Determine the (x, y) coordinate at the center of the cell enclosing the given text.  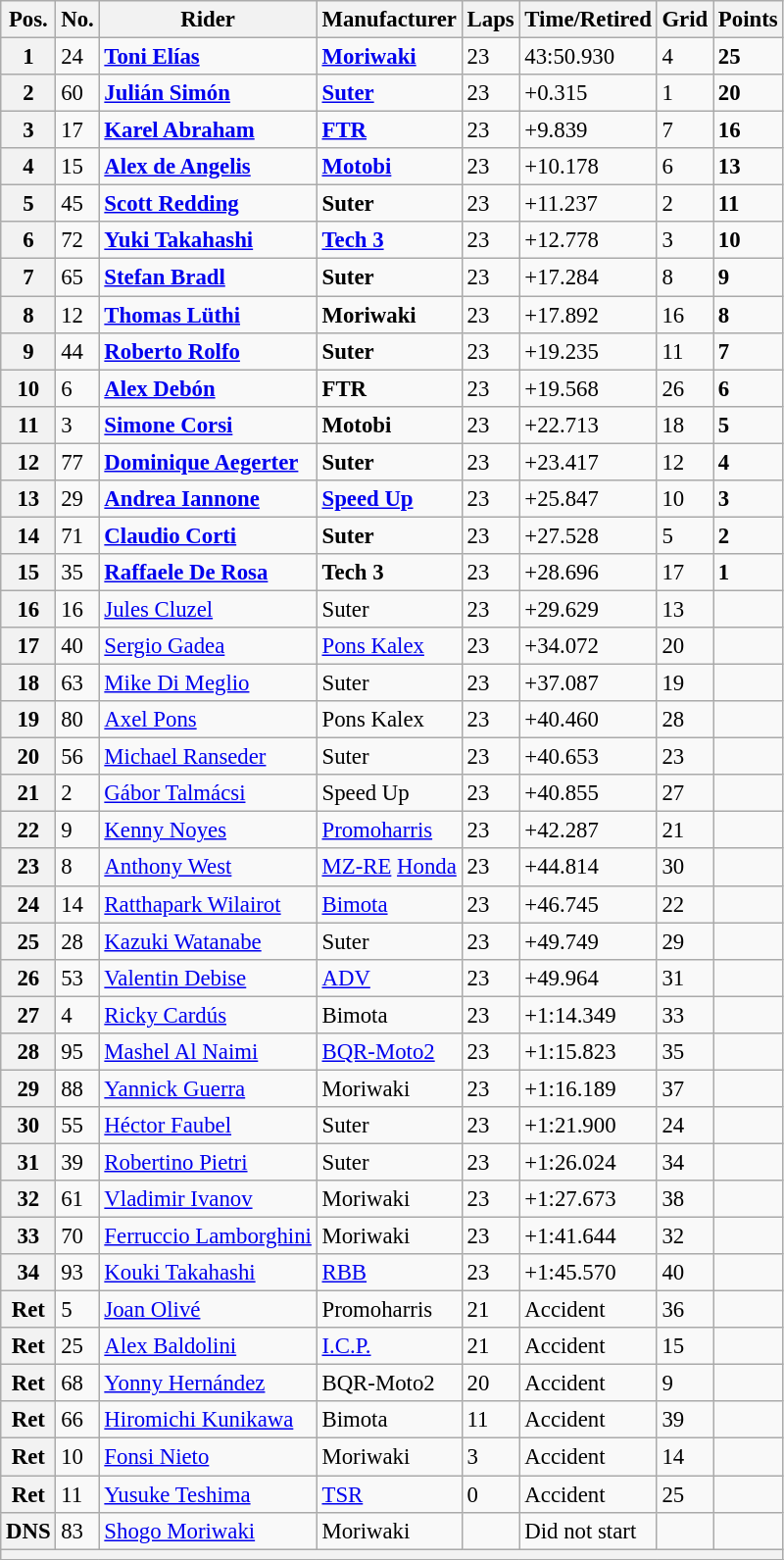
+1:45.570 (588, 1273)
+1:26.024 (588, 1162)
Kouki Takahashi (208, 1273)
RBB (389, 1273)
+1:21.900 (588, 1126)
+27.528 (588, 535)
+23.417 (588, 462)
Pos. (28, 20)
+34.072 (588, 646)
Ratthapark Wilairot (208, 904)
Mike Di Meglio (208, 683)
Grid (684, 20)
44 (77, 351)
+0.315 (588, 93)
+40.855 (588, 793)
60 (77, 93)
Time/Retired (588, 20)
Alex Baldolini (208, 1346)
+28.696 (588, 573)
Stefan Bradl (208, 277)
38 (684, 1199)
83 (77, 1531)
56 (77, 757)
Kazuki Watanabe (208, 941)
Yannick Guerra (208, 1088)
+11.237 (588, 204)
88 (77, 1088)
Shogo Moriwaki (208, 1531)
Points (749, 20)
Simone Corsi (208, 425)
Yonny Hernández (208, 1384)
Robertino Pietri (208, 1162)
Scott Redding (208, 204)
65 (77, 277)
Karel Abraham (208, 130)
+44.814 (588, 868)
Toni Elías (208, 57)
Roberto Rolfo (208, 351)
Dominique Aegerter (208, 462)
+37.087 (588, 683)
Thomas Lüthi (208, 315)
70 (77, 1236)
+1:41.644 (588, 1236)
+17.892 (588, 315)
+9.839 (588, 130)
71 (77, 535)
+12.778 (588, 240)
+1:14.349 (588, 1015)
55 (77, 1126)
Laps (490, 20)
+1:15.823 (588, 1052)
+49.749 (588, 941)
43:50.930 (588, 57)
Did not start (588, 1531)
No. (77, 20)
+19.235 (588, 351)
Fonsi Nieto (208, 1457)
77 (77, 462)
+10.178 (588, 167)
+19.568 (588, 388)
0 (490, 1494)
Alex Debón (208, 388)
Jules Cluzel (208, 609)
Anthony West (208, 868)
+42.287 (588, 830)
Kenny Noyes (208, 830)
Joan Olivé (208, 1310)
Andrea Iannone (208, 499)
+40.460 (588, 720)
Héctor Faubel (208, 1126)
+29.629 (588, 609)
+22.713 (588, 425)
Julián Simón (208, 93)
Ricky Cardús (208, 1015)
Rider (208, 20)
+1:16.189 (588, 1088)
Alex de Angelis (208, 167)
Hiromichi Kunikawa (208, 1421)
Yuki Takahashi (208, 240)
72 (77, 240)
61 (77, 1199)
Claudio Corti (208, 535)
Manufacturer (389, 20)
I.C.P. (389, 1346)
+40.653 (588, 757)
45 (77, 204)
MZ-RE Honda (389, 868)
Vladimir Ivanov (208, 1199)
66 (77, 1421)
Mashel Al Naimi (208, 1052)
DNS (28, 1531)
63 (77, 683)
93 (77, 1273)
+25.847 (588, 499)
+46.745 (588, 904)
Ferruccio Lamborghini (208, 1236)
Axel Pons (208, 720)
68 (77, 1384)
Valentin Debise (208, 978)
95 (77, 1052)
+1:27.673 (588, 1199)
53 (77, 978)
Sergio Gadea (208, 646)
Raffaele De Rosa (208, 573)
36 (684, 1310)
37 (684, 1088)
ADV (389, 978)
Yusuke Teshima (208, 1494)
80 (77, 720)
+17.284 (588, 277)
Michael Ranseder (208, 757)
Gábor Talmácsi (208, 793)
+49.964 (588, 978)
TSR (389, 1494)
